Detect which cell encompasses the target text, then output its (x, y) center coordinate. 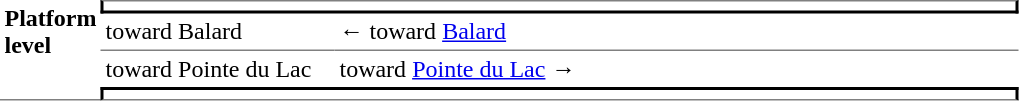
← toward Balard (677, 33)
toward Pointe du Lac (218, 69)
toward Balard (218, 33)
toward Pointe du Lac → (677, 69)
Platform level (50, 50)
